Scan for the cell matching the given text and deliver its (x, y) coordinate at center. 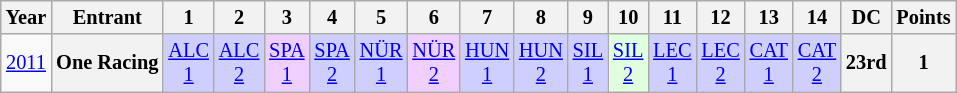
NÜR1 (382, 63)
ALC2 (239, 63)
SIL2 (628, 63)
23rd (866, 63)
CAT1 (769, 63)
NÜR2 (434, 63)
10 (628, 17)
13 (769, 17)
DC (866, 17)
14 (817, 17)
3 (286, 17)
Points (923, 17)
One Racing (107, 63)
HUN1 (487, 63)
9 (588, 17)
2 (239, 17)
SPA2 (332, 63)
LEC1 (672, 63)
Entrant (107, 17)
HUN2 (541, 63)
SPA1 (286, 63)
8 (541, 17)
2011 (26, 63)
CAT2 (817, 63)
LEC2 (720, 63)
Year (26, 17)
7 (487, 17)
11 (672, 17)
ALC1 (188, 63)
12 (720, 17)
6 (434, 17)
SIL1 (588, 63)
5 (382, 17)
4 (332, 17)
